Locate the cell with the specified text and output its [x, y] center coordinate. 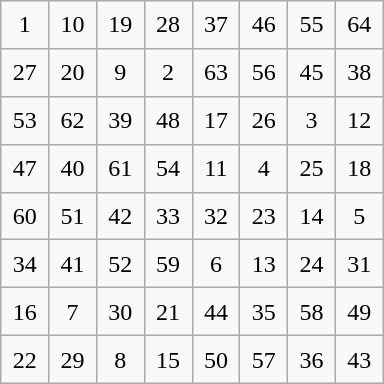
1 [25, 25]
53 [25, 120]
5 [359, 216]
54 [168, 168]
24 [312, 264]
17 [216, 120]
61 [120, 168]
59 [168, 264]
62 [73, 120]
22 [25, 359]
56 [264, 73]
32 [216, 216]
23 [264, 216]
46 [264, 25]
9 [120, 73]
44 [216, 312]
35 [264, 312]
13 [264, 264]
43 [359, 359]
14 [312, 216]
18 [359, 168]
60 [25, 216]
40 [73, 168]
7 [73, 312]
28 [168, 25]
47 [25, 168]
36 [312, 359]
48 [168, 120]
27 [25, 73]
20 [73, 73]
38 [359, 73]
52 [120, 264]
42 [120, 216]
6 [216, 264]
49 [359, 312]
11 [216, 168]
58 [312, 312]
26 [264, 120]
34 [25, 264]
39 [120, 120]
45 [312, 73]
3 [312, 120]
12 [359, 120]
30 [120, 312]
51 [73, 216]
63 [216, 73]
50 [216, 359]
16 [25, 312]
31 [359, 264]
33 [168, 216]
8 [120, 359]
25 [312, 168]
4 [264, 168]
19 [120, 25]
21 [168, 312]
64 [359, 25]
57 [264, 359]
41 [73, 264]
29 [73, 359]
10 [73, 25]
55 [312, 25]
15 [168, 359]
2 [168, 73]
37 [216, 25]
